Provide the (X, Y) coordinate of the cell's center where the given text is located.  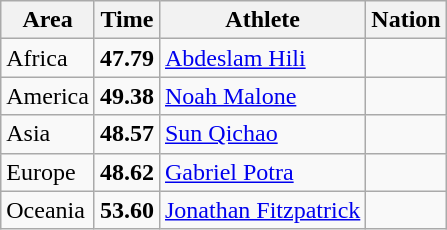
Europe (48, 172)
53.60 (126, 210)
America (48, 96)
Nation (406, 20)
48.57 (126, 134)
Africa (48, 58)
Jonathan Fitzpatrick (262, 210)
49.38 (126, 96)
Gabriel Potra (262, 172)
Asia (48, 134)
Oceania (48, 210)
Athlete (262, 20)
Noah Malone (262, 96)
Time (126, 20)
48.62 (126, 172)
47.79 (126, 58)
Area (48, 20)
Sun Qichao (262, 134)
Abdeslam Hili (262, 58)
